Determine the (X, Y) coordinate at the center of the cell enclosing the given text.  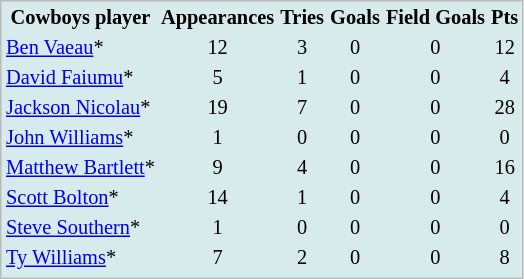
David Faiumu* (80, 78)
14 (217, 198)
Scott Bolton* (80, 198)
Appearances (217, 18)
19 (217, 108)
Matthew Bartlett* (80, 168)
Field Goals (435, 18)
28 (505, 108)
8 (505, 258)
Ty Williams* (80, 258)
Goals (356, 18)
Cowboys player (80, 18)
Tries (302, 18)
Ben Vaeau* (80, 48)
16 (505, 168)
Pts (505, 18)
2 (302, 258)
3 (302, 48)
5 (217, 78)
9 (217, 168)
John Williams* (80, 138)
Steve Southern* (80, 228)
Jackson Nicolau* (80, 108)
